Provide the [X, Y] coordinate of the cell's center where the given text is located.  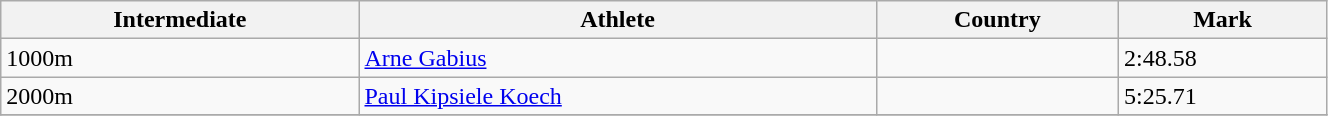
Paul Kipsiele Koech [618, 96]
Country [998, 20]
2000m [180, 96]
Mark [1223, 20]
Athlete [618, 20]
2:48.58 [1223, 58]
1000m [180, 58]
Intermediate [180, 20]
5:25.71 [1223, 96]
Arne Gabius [618, 58]
